Search for the cell housing the specified text and yield its (X, Y) center coordinate. 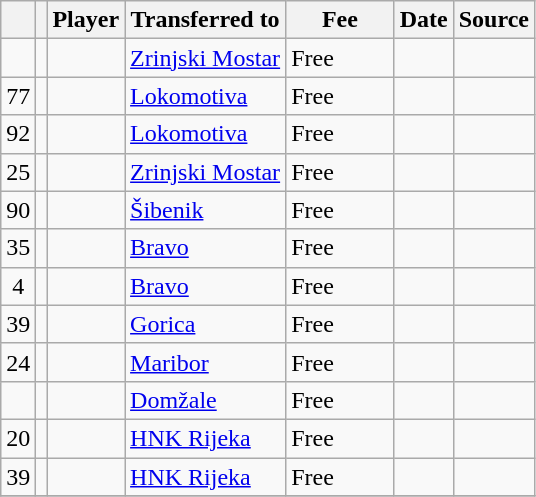
25 (18, 172)
77 (18, 96)
20 (18, 438)
Transferred to (206, 20)
4 (18, 286)
24 (18, 362)
Player (86, 20)
Date (424, 20)
90 (18, 210)
Source (494, 20)
Gorica (206, 324)
92 (18, 134)
Šibenik (206, 210)
Maribor (206, 362)
35 (18, 248)
Fee (340, 20)
Domžale (206, 400)
